Determine the [x, y] coordinate at the center of the cell enclosing the given text.  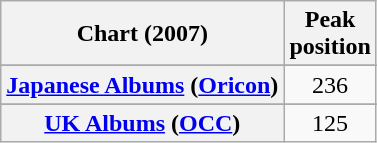
UK Albums (OCC) [142, 123]
Japanese Albums (Oricon) [142, 85]
Chart (2007) [142, 34]
125 [330, 123]
Peakposition [330, 34]
236 [330, 85]
